Determine the [x, y] coordinate at the center of the cell enclosing the given text.  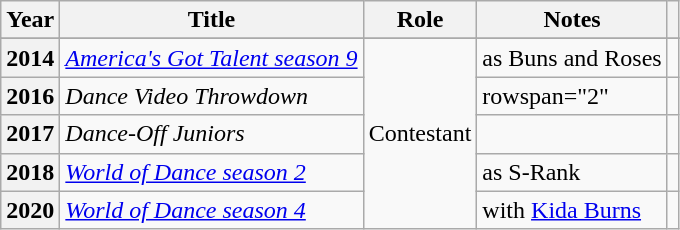
World of Dance season 4 [212, 210]
Role [420, 20]
Dance-Off Juniors [212, 134]
Title [212, 20]
World of Dance season 2 [212, 172]
as S-Rank [572, 172]
Notes [572, 20]
America's Got Talent season 9 [212, 58]
Contestant [420, 134]
rowspan="2" [572, 96]
as Buns and Roses [572, 58]
2017 [30, 134]
with Kida Burns [572, 210]
2016 [30, 96]
2018 [30, 172]
2020 [30, 210]
Dance Video Throwdown [212, 96]
2014 [30, 58]
Year [30, 20]
